Extract the [X, Y] coordinate from the center of the cell holding the provided text.  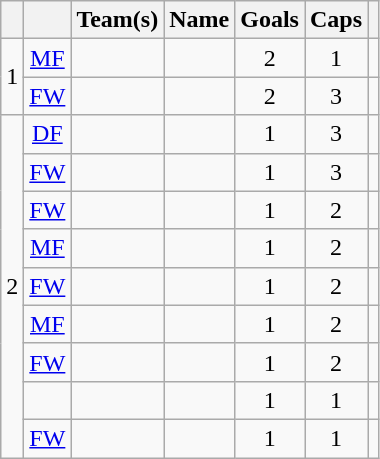
Caps [336, 20]
Name [200, 20]
Goals [270, 20]
DF [48, 134]
Team(s) [118, 20]
